For the text-containing cell, return its midpoint in [X, Y] coordinate format. 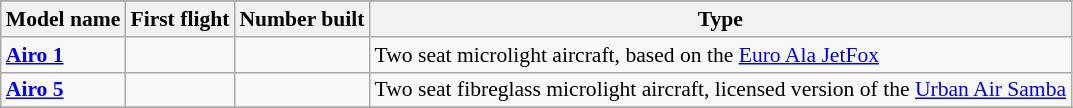
Type [721, 19]
First flight [180, 19]
Airo 5 [64, 90]
Number built [302, 19]
Two seat fibreglass microlight aircraft, licensed version of the Urban Air Samba [721, 90]
Model name [64, 19]
Airo 1 [64, 55]
Two seat microlight aircraft, based on the Euro Ala JetFox [721, 55]
